Find where the given text appears and provide that cell's center as (X, Y) coordinate. 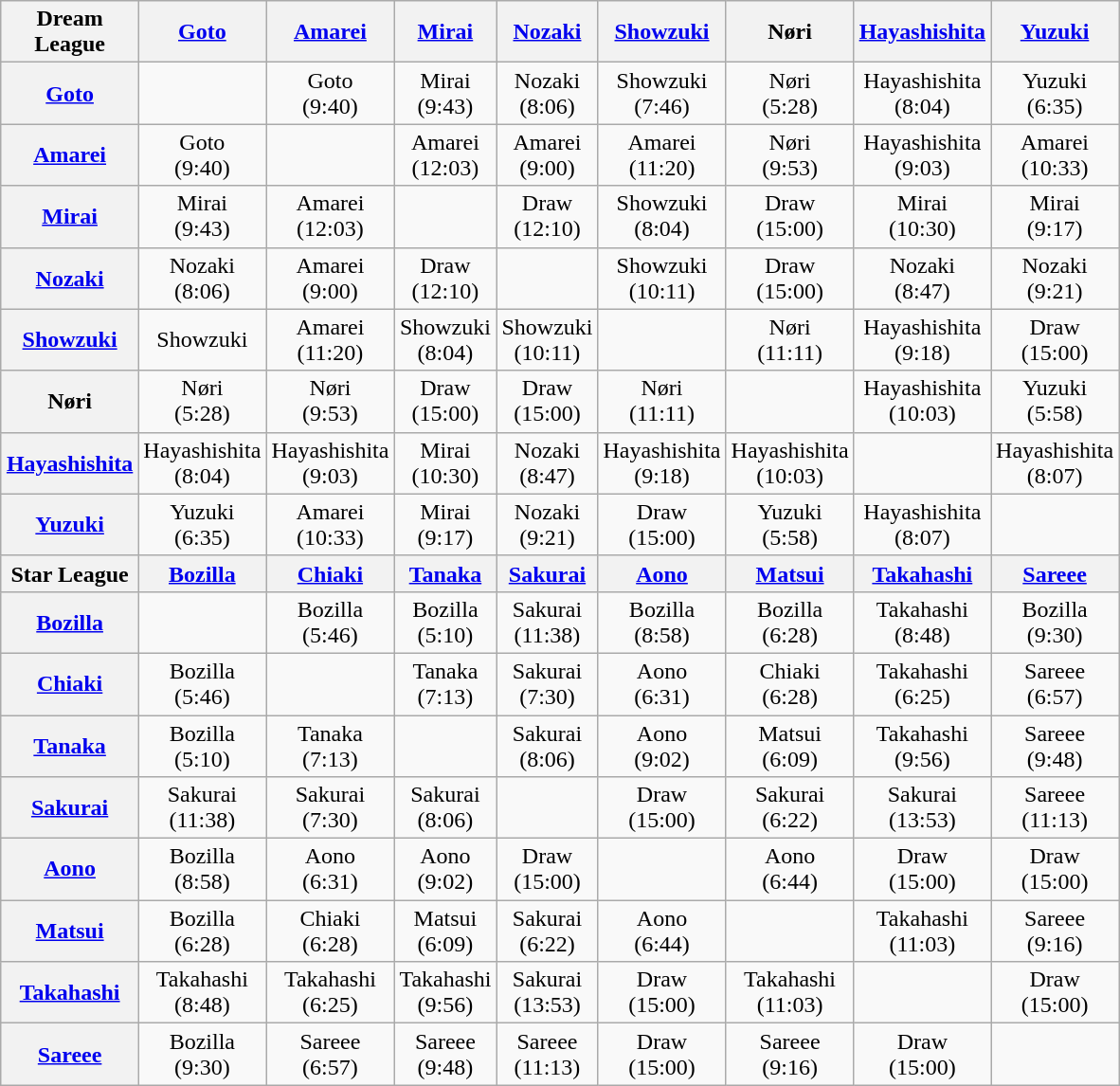
Dream League (69, 32)
Showzuki(7:46) (661, 93)
Star League (69, 573)
